Find where the given text appears and provide that cell's center as (x, y) coordinate. 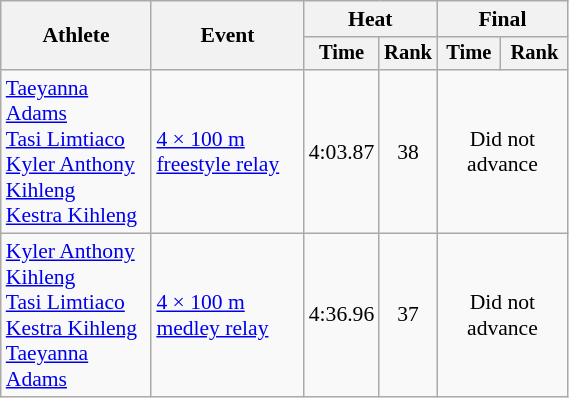
4:03.87 (342, 152)
4:36.96 (342, 316)
Kyler Anthony KihlengTasi LimtiacoKestra Kihleng Taeyanna Adams (76, 316)
Athlete (76, 36)
4 × 100 m medley relay (227, 316)
37 (408, 316)
38 (408, 152)
Final (502, 19)
Taeyanna Adams Tasi Limtiaco Kyler Anthony Kihleng Kestra Kihleng (76, 152)
4 × 100 m freestyle relay (227, 152)
Event (227, 36)
Heat (370, 19)
